Identify which cell holds the provided text, then report its (x, y) central coordinate. 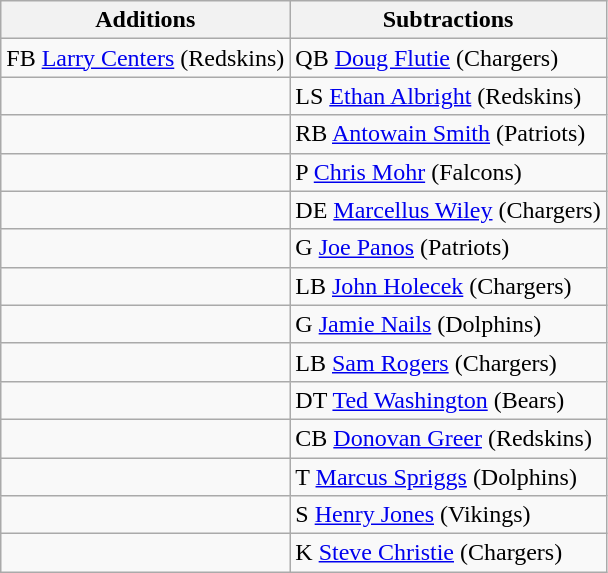
QB Doug Flutie (Chargers) (448, 58)
FB Larry Centers (Redskins) (146, 58)
K Steve Christie (Chargers) (448, 553)
G Joe Panos (Patriots) (448, 248)
LB John Holecek (Chargers) (448, 286)
DT Ted Washington (Bears) (448, 400)
LB Sam Rogers (Chargers) (448, 362)
P Chris Mohr (Falcons) (448, 172)
DE Marcellus Wiley (Chargers) (448, 210)
Additions (146, 20)
LS Ethan Albright (Redskins) (448, 96)
CB Donovan Greer (Redskins) (448, 438)
RB Antowain Smith (Patriots) (448, 134)
G Jamie Nails (Dolphins) (448, 324)
Subtractions (448, 20)
S Henry Jones (Vikings) (448, 515)
T Marcus Spriggs (Dolphins) (448, 477)
